Determine the [x, y] coordinate at the center of the cell enclosing the given text.  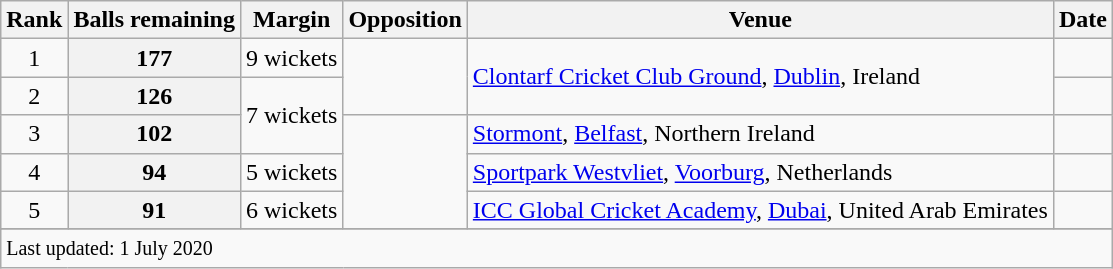
Balls remaining [154, 20]
5 wickets [291, 172]
Clontarf Cricket Club Ground, Dublin, Ireland [760, 77]
177 [154, 58]
ICC Global Cricket Academy, Dubai, United Arab Emirates [760, 210]
1 [34, 58]
2 [34, 96]
Date [1082, 20]
Venue [760, 20]
5 [34, 210]
Margin [291, 20]
Rank [34, 20]
94 [154, 172]
3 [34, 134]
126 [154, 96]
91 [154, 210]
Last updated: 1 July 2020 [557, 248]
4 [34, 172]
Opposition [405, 20]
Sportpark Westvliet, Voorburg, Netherlands [760, 172]
Stormont, Belfast, Northern Ireland [760, 134]
102 [154, 134]
7 wickets [291, 115]
6 wickets [291, 210]
9 wickets [291, 58]
